Return the (x, y) coordinate for the center point of the cell that contains the specified text.  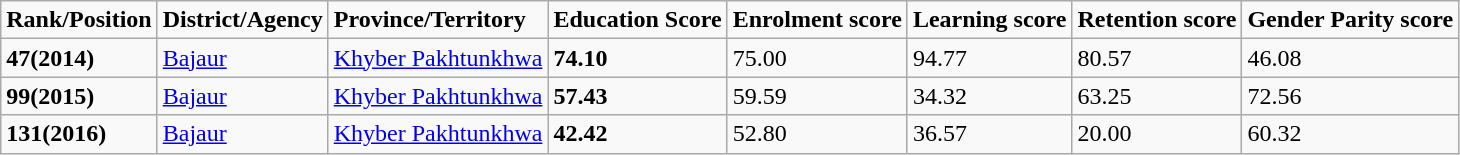
75.00 (817, 58)
46.08 (1350, 58)
131(2016) (79, 134)
Gender Parity score (1350, 20)
Province/Territory (438, 20)
District/Agency (242, 20)
52.80 (817, 134)
74.10 (638, 58)
63.25 (1157, 96)
Retention score (1157, 20)
47(2014) (79, 58)
99(2015) (79, 96)
Learning score (990, 20)
59.59 (817, 96)
Education Score (638, 20)
Enrolment score (817, 20)
34.32 (990, 96)
94.77 (990, 58)
60.32 (1350, 134)
42.42 (638, 134)
Rank/Position (79, 20)
36.57 (990, 134)
72.56 (1350, 96)
57.43 (638, 96)
80.57 (1157, 58)
20.00 (1157, 134)
